Extract the [x, y] coordinate from the center of the cell holding the provided text.  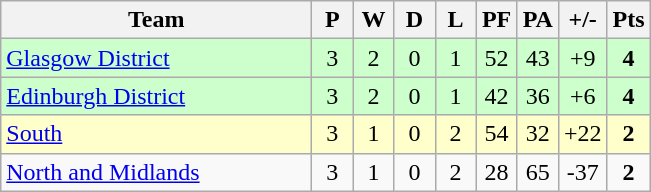
52 [496, 58]
32 [538, 134]
D [414, 20]
Edinburgh District [156, 96]
South [156, 134]
65 [538, 172]
PF [496, 20]
W [374, 20]
Team [156, 20]
Glasgow District [156, 58]
L [456, 20]
54 [496, 134]
+6 [582, 96]
+9 [582, 58]
28 [496, 172]
+22 [582, 134]
+/- [582, 20]
42 [496, 96]
P [332, 20]
Pts [628, 20]
36 [538, 96]
43 [538, 58]
PA [538, 20]
North and Midlands [156, 172]
-37 [582, 172]
